Provide the (X, Y) coordinate of the cell's center where the given text is located.  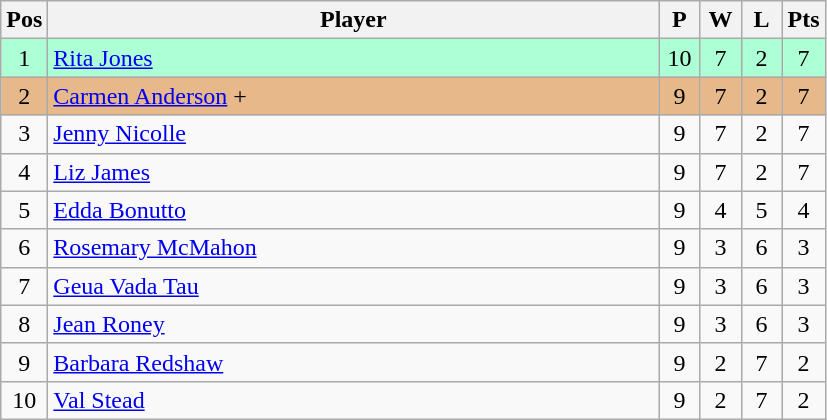
Edda Bonutto (354, 210)
Player (354, 20)
Barbara Redshaw (354, 362)
8 (24, 324)
W (720, 20)
Jenny Nicolle (354, 134)
Jean Roney (354, 324)
L (762, 20)
Liz James (354, 172)
Pts (804, 20)
P (680, 20)
Carmen Anderson + (354, 96)
Geua Vada Tau (354, 286)
Val Stead (354, 400)
Rita Jones (354, 58)
1 (24, 58)
Pos (24, 20)
Rosemary McMahon (354, 248)
